Identify which cell holds the provided text, then report its (X, Y) central coordinate. 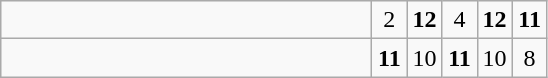
8 (530, 58)
4 (460, 20)
2 (390, 20)
